Extract the [X, Y] coordinate from the center of the cell holding the provided text.  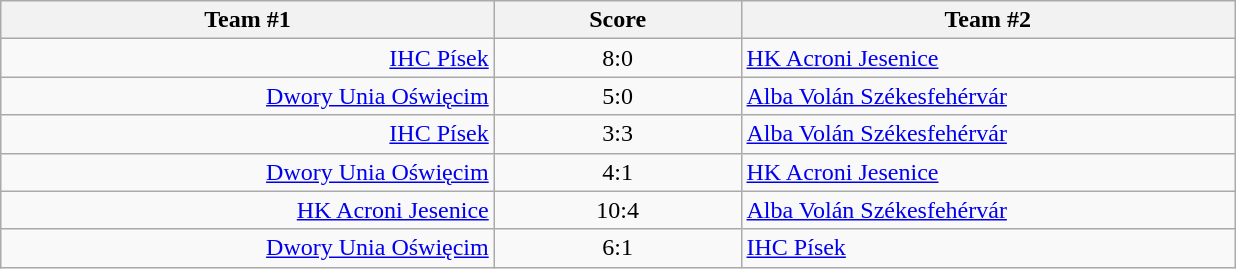
4:1 [618, 172]
8:0 [618, 58]
3:3 [618, 134]
Team #1 [248, 20]
5:0 [618, 96]
10:4 [618, 210]
Team #2 [988, 20]
Score [618, 20]
6:1 [618, 248]
